Locate the cell with the specified text and output its (X, Y) center coordinate. 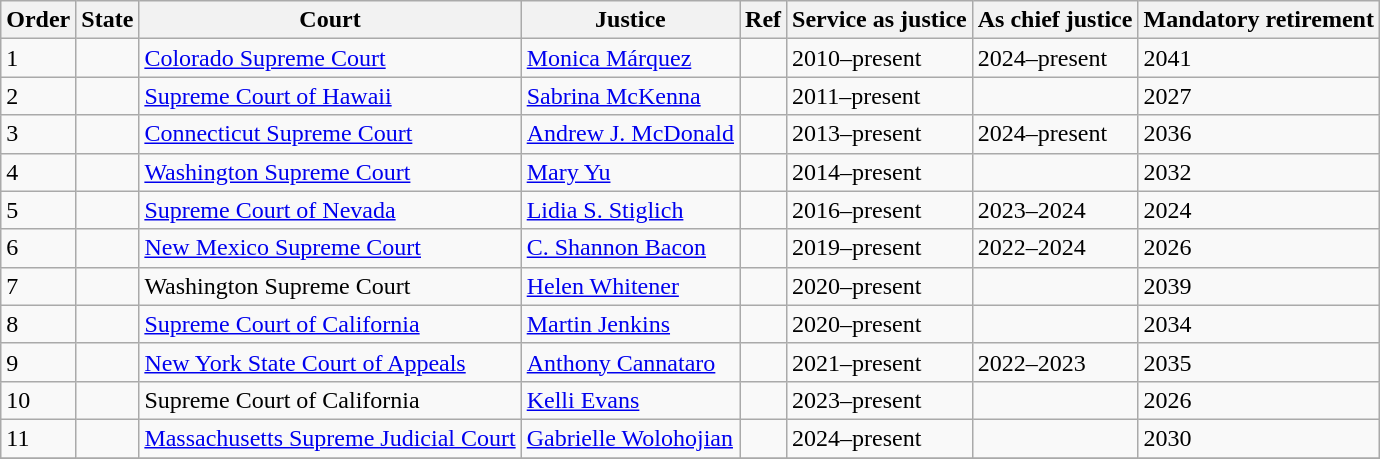
2023–2024 (1055, 210)
5 (38, 210)
State (108, 20)
Supreme Court of Hawaii (330, 96)
2022–2023 (1055, 362)
2021–present (880, 362)
2013–present (880, 134)
9 (38, 362)
4 (38, 172)
2016–present (880, 210)
3 (38, 134)
Ref (764, 20)
1 (38, 58)
2027 (1258, 96)
Colorado Supreme Court (330, 58)
6 (38, 248)
2030 (1258, 438)
2034 (1258, 324)
2014–present (880, 172)
Gabrielle Wolohojian (630, 438)
Lidia S. Stiglich (630, 210)
10 (38, 400)
Sabrina McKenna (630, 96)
Connecticut Supreme Court (330, 134)
Massachusetts Supreme Judicial Court (330, 438)
2039 (1258, 286)
Court (330, 20)
Monica Márquez (630, 58)
Supreme Court of Nevada (330, 210)
Justice (630, 20)
2022–2024 (1055, 248)
Mary Yu (630, 172)
New York State Court of Appeals (330, 362)
2019–present (880, 248)
2032 (1258, 172)
Mandatory retirement (1258, 20)
2036 (1258, 134)
2041 (1258, 58)
2010–present (880, 58)
2024 (1258, 210)
Service as justice (880, 20)
7 (38, 286)
Kelli Evans (630, 400)
Martin Jenkins (630, 324)
C. Shannon Bacon (630, 248)
As chief justice (1055, 20)
New Mexico Supreme Court (330, 248)
2023–present (880, 400)
Andrew J. McDonald (630, 134)
8 (38, 324)
Helen Whitener (630, 286)
Order (38, 20)
11 (38, 438)
2 (38, 96)
Anthony Cannataro (630, 362)
2011–present (880, 96)
2035 (1258, 362)
